Provide the (x, y) coordinate of the cell's center where the given text is located.  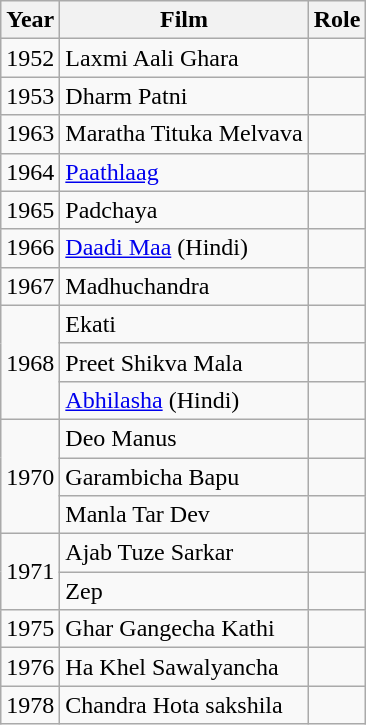
Garambicha Bapu (184, 477)
Dharm Patni (184, 96)
Preet Shikva Mala (184, 362)
1966 (30, 248)
1976 (30, 667)
Paathlaag (184, 172)
Laxmi Aali Ghara (184, 58)
1970 (30, 476)
Deo Manus (184, 438)
1978 (30, 705)
Film (184, 20)
Maratha Tituka Melvava (184, 134)
1952 (30, 58)
Manla Tar Dev (184, 515)
Madhuchandra (184, 286)
Daadi Maa (Hindi) (184, 248)
1963 (30, 134)
1971 (30, 572)
1965 (30, 210)
Ha Khel Sawalyancha (184, 667)
Year (30, 20)
Zep (184, 591)
Ghar Gangecha Kathi (184, 629)
Chandra Hota sakshila (184, 705)
1953 (30, 96)
Ajab Tuze Sarkar (184, 553)
Role (337, 20)
1968 (30, 362)
Padchaya (184, 210)
1967 (30, 286)
1975 (30, 629)
Ekati (184, 324)
Abhilasha (Hindi) (184, 400)
1964 (30, 172)
